Identify which cell holds the provided text, then report its [X, Y] central coordinate. 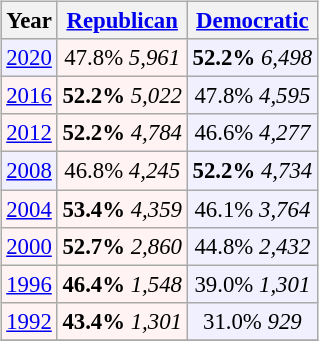
47.8% 5,961 [122, 58]
2000 [29, 246]
2012 [29, 133]
39.0% 1,301 [252, 284]
46.1% 3,764 [252, 209]
44.8% 2,432 [252, 246]
Year [29, 21]
Democratic [252, 21]
1992 [29, 321]
52.7% 2,860 [122, 246]
52.2% 5,022 [122, 96]
1996 [29, 284]
52.2% 4,734 [252, 171]
Republican [122, 21]
43.4% 1,301 [122, 321]
46.6% 4,277 [252, 133]
53.4% 4,359 [122, 209]
2004 [29, 209]
2016 [29, 96]
2020 [29, 58]
31.0% 929 [252, 321]
52.2% 6,498 [252, 58]
46.4% 1,548 [122, 284]
46.8% 4,245 [122, 171]
52.2% 4,784 [122, 133]
47.8% 4,595 [252, 96]
2008 [29, 171]
